For the text-containing cell, return its midpoint in (x, y) coordinate format. 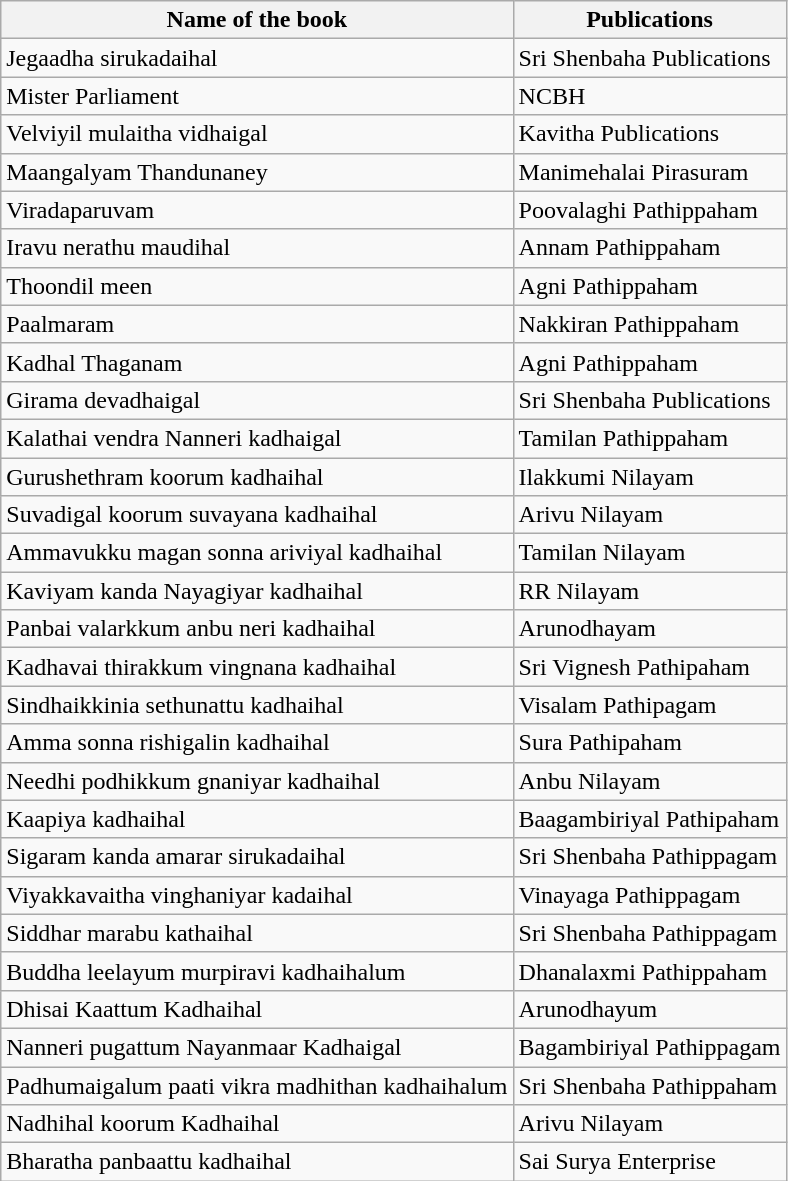
Kalathai vendra Nanneri kadhaigal (257, 438)
Tamilan Pathippaham (650, 438)
Viyakkavaitha vinghaniyar kadaihal (257, 895)
Poovalaghi Pathippaham (650, 210)
Dhisai Kaattum Kadhaihal (257, 1009)
Ammavukku magan sonna ariviyal kadhaihal (257, 553)
Manimehalai Pirasuram (650, 172)
Velviyil mulaitha vidhaigal (257, 134)
Sura Pathipaham (650, 743)
Paalmaram (257, 324)
Kaviyam kanda Nayagiyar kadhaihal (257, 591)
Sri Vignesh Pathipaham (650, 667)
Sindhaikkinia sethunattu kadhaihal (257, 705)
Nadhihal koorum Kadhaihal (257, 1124)
Publications (650, 20)
Needhi podhikkum gnaniyar kadhaihal (257, 781)
Sigaram kanda amarar sirukadaihal (257, 857)
Padhumaigalum paati vikra madhithan kadhaihalum (257, 1085)
Annam Pathippaham (650, 248)
Nakkiran Pathippaham (650, 324)
Anbu Nilayam (650, 781)
Iravu nerathu maudihal (257, 248)
Maangalyam Thandunaney (257, 172)
Gurushethram koorum kadhaihal (257, 477)
Viradaparuvam (257, 210)
Dhanalaxmi Pathippaham (650, 971)
Kavitha Publications (650, 134)
Nanneri pugattum Nayanmaar Kadhaigal (257, 1047)
Jegaadha sirukadaihal (257, 58)
Vinayaga Pathippagam (650, 895)
Mister Parliament (257, 96)
Ilakkumi Nilayam (650, 477)
Siddhar marabu kathaihal (257, 933)
Sai Surya Enterprise (650, 1162)
Panbai valarkkum anbu neri kadhaihal (257, 629)
Name of the book (257, 20)
Buddha leelayum murpiravi kadhaihalum (257, 971)
Baagambiriyal Pathipaham (650, 819)
Thoondil meen (257, 286)
Suvadigal koorum suvayana kadhaihal (257, 515)
Bagambiriyal Pathippagam (650, 1047)
Arunodhayum (650, 1009)
Arunodhayam (650, 629)
RR Nilayam (650, 591)
Sri Shenbaha Pathippaham (650, 1085)
Bharatha panbaattu kadhaihal (257, 1162)
Visalam Pathipagam (650, 705)
Kadhal Thaganam (257, 362)
Girama devadhaigal (257, 400)
Kadhavai thirakkum vingnana kadhaihal (257, 667)
NCBH (650, 96)
Kaapiya kadhaihal (257, 819)
Amma sonna rishigalin kadhaihal (257, 743)
Tamilan Nilayam (650, 553)
